Provide the [X, Y] coordinate of the cell's center where the given text is located.  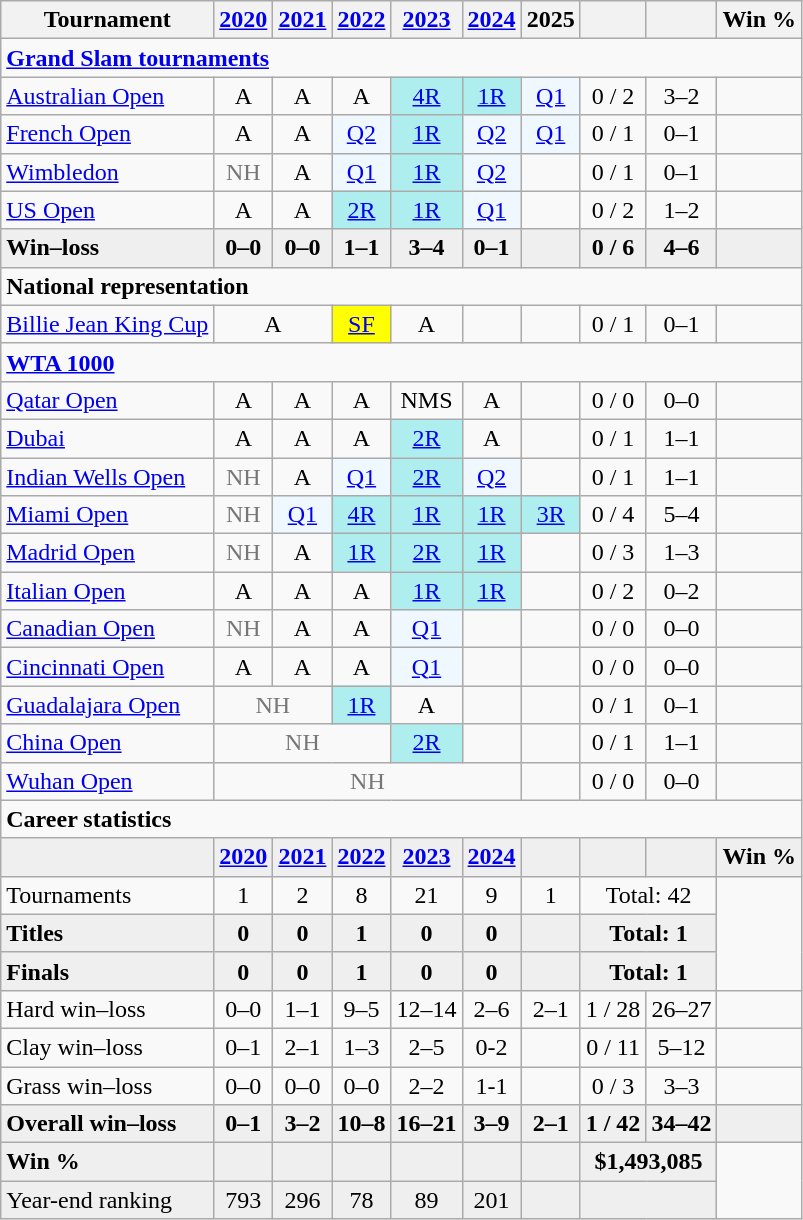
Hard win–loss [108, 1009]
French Open [108, 134]
0-2 [492, 1047]
3–9 [492, 1124]
9–5 [362, 1009]
WTA 1000 [402, 362]
1-1 [492, 1085]
Titles [108, 933]
Qatar Open [108, 400]
8 [362, 895]
Madrid Open [108, 553]
26–27 [682, 1009]
Billie Jean King Cup [108, 324]
3R [550, 515]
16–21 [426, 1124]
Finals [108, 971]
Indian Wells Open [108, 477]
3–3 [682, 1085]
China Open [108, 743]
296 [302, 1200]
Wuhan Open [108, 781]
2–6 [492, 1009]
793 [244, 1200]
5–4 [682, 515]
1 / 42 [613, 1124]
Canadian Open [108, 629]
2025 [550, 20]
34–42 [682, 1124]
Year-end ranking [108, 1200]
Overall win–loss [108, 1124]
Miami Open [108, 515]
Win–loss [108, 248]
0 / 6 [613, 248]
NMS [426, 400]
21 [426, 895]
2–5 [426, 1047]
201 [492, 1200]
Italian Open [108, 591]
10–8 [362, 1124]
Career statistics [402, 819]
78 [362, 1200]
$1,493,085 [648, 1162]
0 / 11 [613, 1047]
1–2 [682, 210]
Tournament [108, 20]
Australian Open [108, 96]
National representation [402, 286]
Tournaments [108, 895]
SF [362, 324]
4–6 [682, 248]
3–4 [426, 248]
0–2 [682, 591]
1 / 28 [613, 1009]
89 [426, 1200]
Total: 42 [648, 895]
Grand Slam tournaments [402, 58]
2 [302, 895]
Guadalajara Open [108, 705]
0 / 4 [613, 515]
Cincinnati Open [108, 667]
12–14 [426, 1009]
2–2 [426, 1085]
Wimbledon [108, 172]
Dubai [108, 438]
Clay win–loss [108, 1047]
5–12 [682, 1047]
Grass win–loss [108, 1085]
9 [492, 895]
US Open [108, 210]
